Pinpoint the cell where the given text exists, returning its [X, Y] midpoint coordinate. 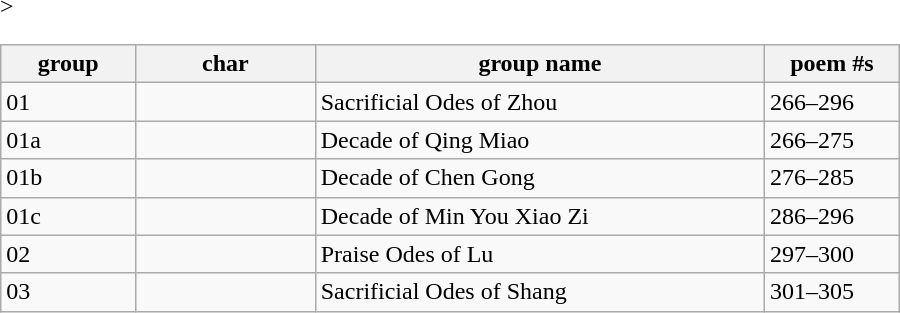
01b [68, 178]
Decade of Qing Miao [540, 140]
01 [68, 102]
01a [68, 140]
276–285 [832, 178]
301–305 [832, 292]
Praise Odes of Lu [540, 254]
Decade of Min You Xiao Zi [540, 216]
03 [68, 292]
group name [540, 64]
Sacrificial Odes of Shang [540, 292]
286–296 [832, 216]
266–296 [832, 102]
poem #s [832, 64]
297–300 [832, 254]
266–275 [832, 140]
01c [68, 216]
group [68, 64]
Sacrificial Odes of Zhou [540, 102]
Decade of Chen Gong [540, 178]
02 [68, 254]
char [226, 64]
